Pinpoint the cell where the given text exists, returning its (X, Y) midpoint coordinate. 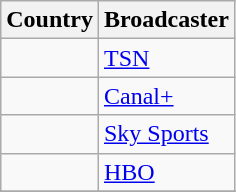
HBO (166, 172)
Sky Sports (166, 134)
Canal+ (166, 96)
TSN (166, 58)
Broadcaster (166, 20)
Country (50, 20)
